Return the [X, Y] coordinate for the center point of the cell that contains the specified text.  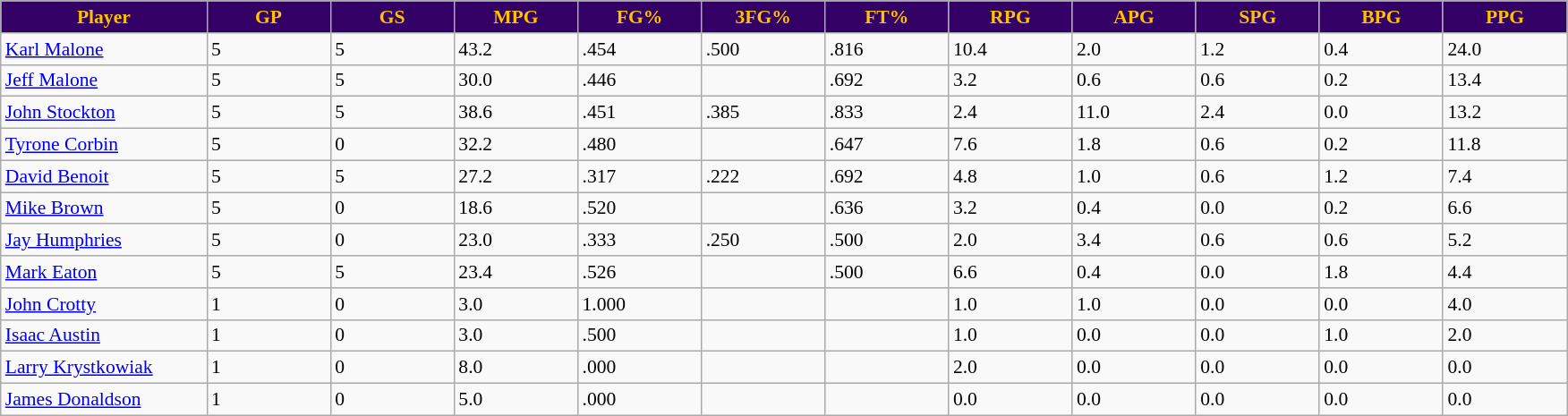
13.4 [1504, 81]
18.6 [516, 208]
Tyrone Corbin [104, 145]
23.0 [516, 241]
32.2 [516, 145]
4.0 [1504, 304]
SPG [1257, 17]
10.4 [1010, 49]
MPG [516, 17]
24.0 [1504, 49]
Mike Brown [104, 208]
5.0 [516, 400]
Jay Humphries [104, 241]
1.000 [639, 304]
David Benoit [104, 176]
FG% [639, 17]
BPG [1381, 17]
.480 [639, 145]
4.8 [1010, 176]
30.0 [516, 81]
John Stockton [104, 113]
Player [104, 17]
3.4 [1134, 241]
.446 [639, 81]
.526 [639, 272]
.333 [639, 241]
.647 [887, 145]
John Crotty [104, 304]
GS [392, 17]
8.0 [516, 368]
4.4 [1504, 272]
RPG [1010, 17]
.816 [887, 49]
Jeff Malone [104, 81]
.520 [639, 208]
Larry Krystkowiak [104, 368]
11.8 [1504, 145]
7.4 [1504, 176]
5.2 [1504, 241]
.454 [639, 49]
.636 [887, 208]
23.4 [516, 272]
.385 [763, 113]
43.2 [516, 49]
Mark Eaton [104, 272]
11.0 [1134, 113]
.250 [763, 241]
3FG% [763, 17]
FT% [887, 17]
APG [1134, 17]
.317 [639, 176]
.451 [639, 113]
.222 [763, 176]
PPG [1504, 17]
7.6 [1010, 145]
Isaac Austin [104, 335]
.833 [887, 113]
27.2 [516, 176]
13.2 [1504, 113]
James Donaldson [104, 400]
Karl Malone [104, 49]
GP [268, 17]
38.6 [516, 113]
